Capture the cell that displays the provided text and extract its [x, y] central coordinate. 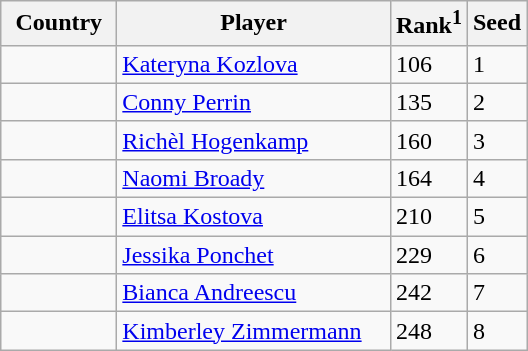
248 [428, 331]
1 [496, 64]
229 [428, 255]
Conny Perrin [254, 102]
Player [254, 24]
160 [428, 140]
Country [59, 24]
135 [428, 102]
Elitsa Kostova [254, 217]
Naomi Broady [254, 178]
106 [428, 64]
Kimberley Zimmermann [254, 331]
8 [496, 331]
5 [496, 217]
7 [496, 293]
Rank1 [428, 24]
Bianca Andreescu [254, 293]
242 [428, 293]
6 [496, 255]
164 [428, 178]
Seed [496, 24]
4 [496, 178]
2 [496, 102]
Jessika Ponchet [254, 255]
210 [428, 217]
3 [496, 140]
Kateryna Kozlova [254, 64]
Richèl Hogenkamp [254, 140]
